Pinpoint the cell where the given text exists, returning its [x, y] midpoint coordinate. 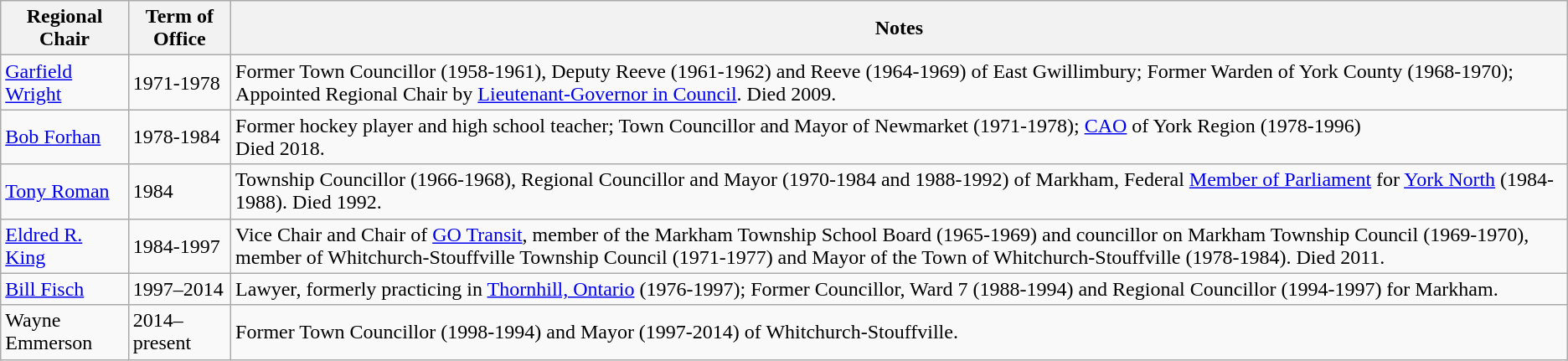
Bill Fisch [65, 289]
Eldred R. King [65, 246]
1971-1978 [179, 82]
1997–2014 [179, 289]
Wayne Emmerson [65, 332]
Garfield Wright [65, 82]
Former hockey player and high school teacher; Town Councillor and Mayor of Newmarket (1971-1978); CAO of York Region (1978-1996) Died 2018. [900, 137]
Tony Roman [65, 191]
1984 [179, 191]
Term of Office [179, 28]
Lawyer, formerly practicing in Thornhill, Ontario (1976-1997); Former Councillor, Ward 7 (1988-1994) and Regional Councillor (1994-1997) for Markham. [900, 289]
Former Town Councillor (1998-1994) and Mayor (1997-2014) of Whitchurch-Stouffville. [900, 332]
Notes [900, 28]
Bob Forhan [65, 137]
1984-1997 [179, 246]
Regional Chair [65, 28]
2014–present [179, 332]
1978-1984 [179, 137]
